Determine the [x, y] coordinate at the center of the cell enclosing the given text.  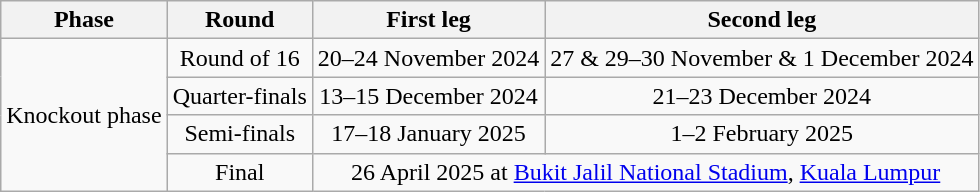
20–24 November 2024 [428, 58]
Round of 16 [240, 58]
21–23 December 2024 [762, 96]
First leg [428, 20]
17–18 January 2025 [428, 134]
Knockout phase [84, 115]
1–2 February 2025 [762, 134]
Final [240, 172]
27 & 29–30 November & 1 December 2024 [762, 58]
Semi-finals [240, 134]
Phase [84, 20]
Quarter-finals [240, 96]
26 April 2025 at Bukit Jalil National Stadium, Kuala Lumpur [646, 172]
Second leg [762, 20]
Round [240, 20]
13–15 December 2024 [428, 96]
